Capture the cell that displays the provided text and extract its (x, y) central coordinate. 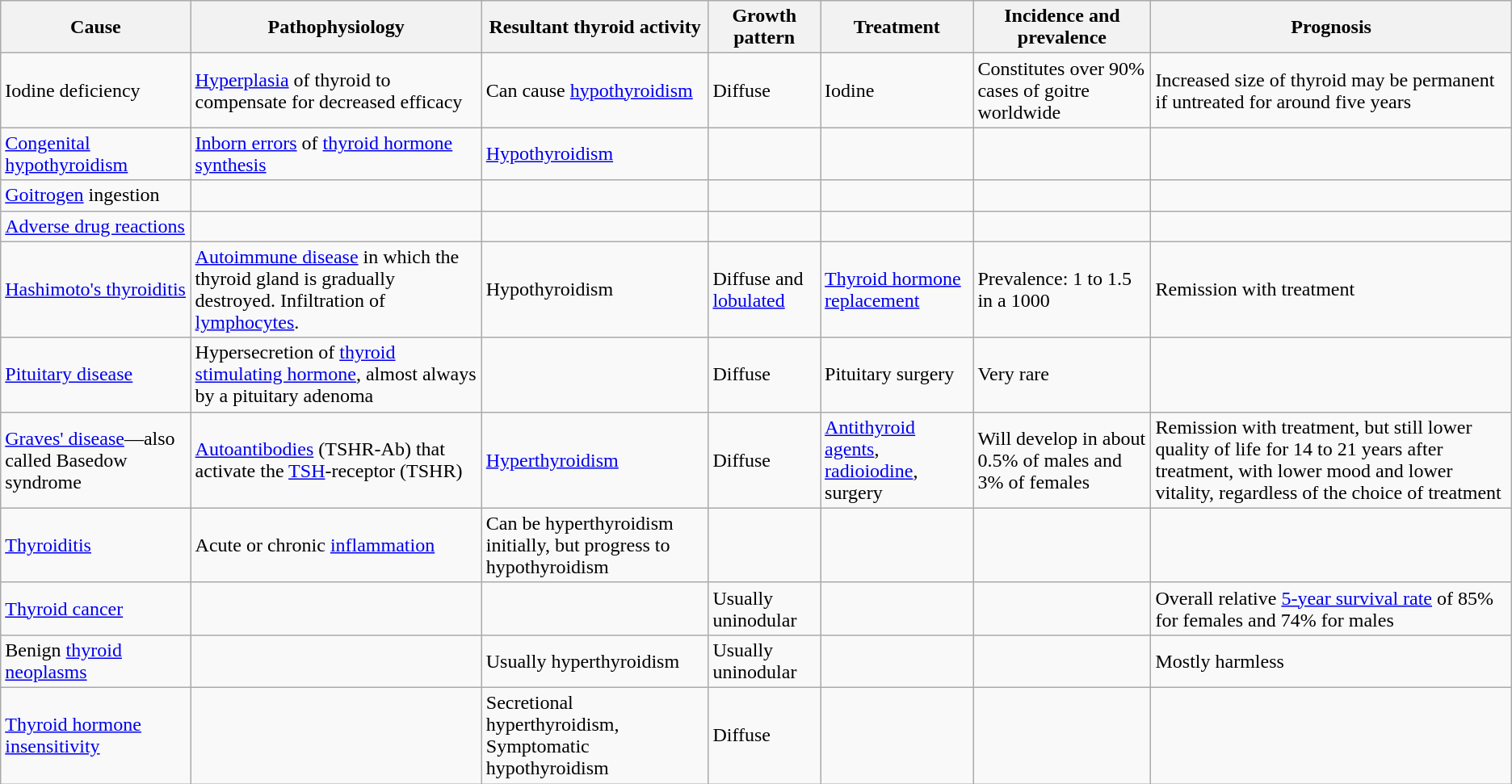
Resultant thyroid activity (594, 27)
Can cause hypothyroidism (594, 90)
Acute or chronic inflammation (336, 545)
Autoimmune disease in which the thyroid gland is gradually destroyed. Infiltration of lymphocytes. (336, 289)
Inborn errors of thyroid hormone synthesis (336, 153)
Diffuse and lobulated (764, 289)
Hypersecretion of thyroid stimulating hormone, almost always by a pituitary adenoma (336, 375)
Hyperplasia of thyroid to compensate for decreased efficacy (336, 90)
Usually hyperthyroidism (594, 660)
Constitutes over 90% cases of goitre worldwide (1062, 90)
Pituitary disease (95, 375)
Will develop in about 0.5% of males and 3% of females (1062, 460)
Treatment (897, 27)
Prognosis (1331, 27)
Iodine (897, 90)
Thyroiditis (95, 545)
Thyroid hormone replacement (897, 289)
Hyperthyroidism (594, 460)
Iodine deficiency (95, 90)
Autoantibodies (TSHR-Ab) that activate the TSH-receptor (TSHR) (336, 460)
Secretional hyperthyroidism, Symptomatic hypothyroidism (594, 735)
Incidence and prevalence (1062, 27)
Goitrogen ingestion (95, 195)
Growth pattern (764, 27)
Overall relative 5-year survival rate of 85% for females and 74% for males (1331, 609)
Prevalence: 1 to 1.5 in a 1000 (1062, 289)
Antithyroid agents, radioiodine, surgery (897, 460)
Thyroid hormone insensitivity (95, 735)
Pituitary surgery (897, 375)
Thyroid cancer (95, 609)
Hashimoto's thyroiditis (95, 289)
Benign thyroid neoplasms (95, 660)
Graves' disease—also called Basedow syndrome (95, 460)
Adverse drug reactions (95, 226)
Very rare (1062, 375)
Remission with treatment (1331, 289)
Can be hyperthyroidism initially, but progress to hypothyroidism (594, 545)
Pathophysiology (336, 27)
Mostly harmless (1331, 660)
Congenital hypothyroidism (95, 153)
Cause (95, 27)
Increased size of thyroid may be permanent if untreated for around five years (1331, 90)
